Pinpoint the cell where the given text exists, returning its [x, y] midpoint coordinate. 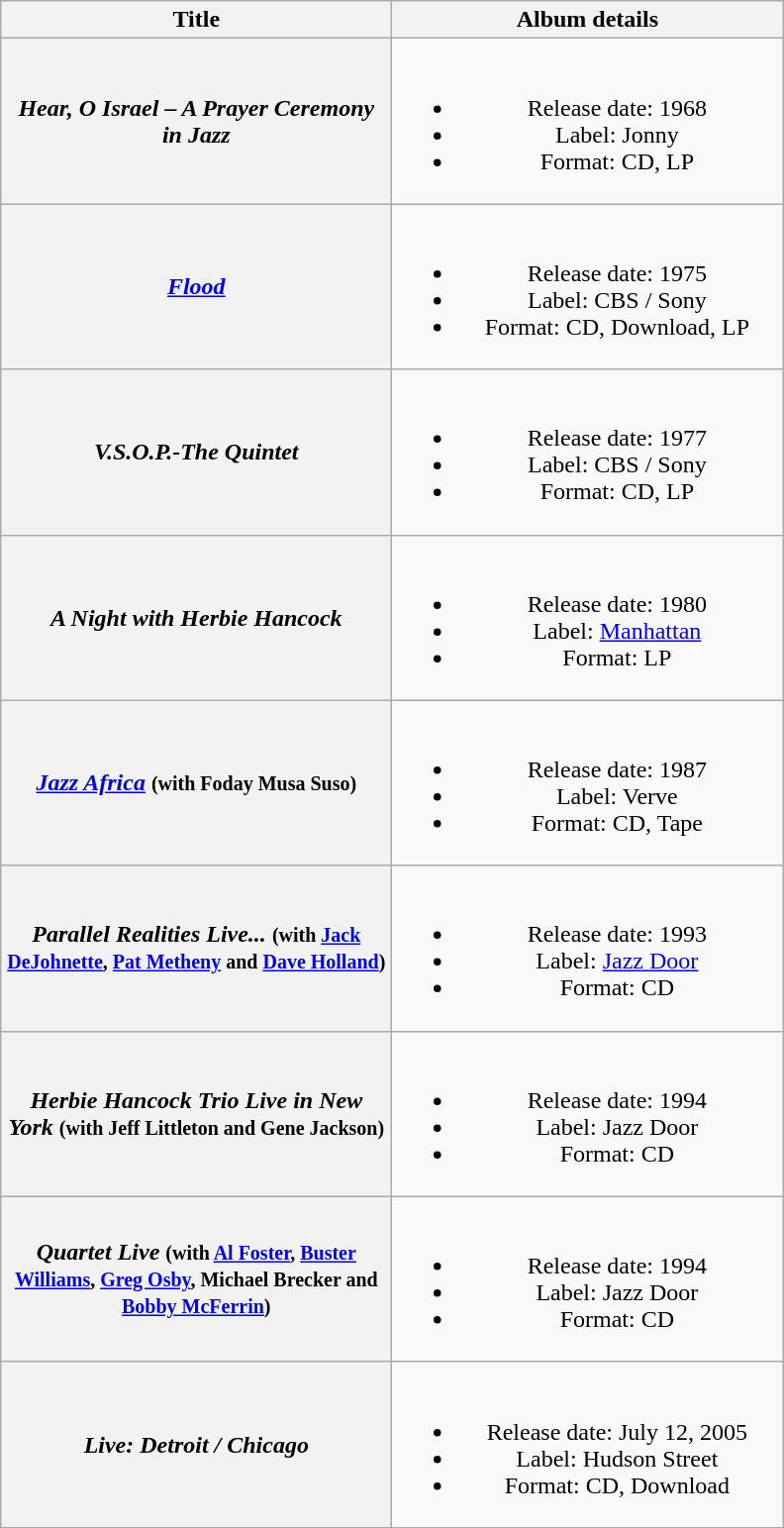
Hear, O Israel – A Prayer Ceremony in Jazz [196, 121]
Herbie Hancock Trio Live in New York (with Jeff Littleton and Gene Jackson) [196, 1113]
Release date: 1993Label: Jazz DoorFormat: CD [588, 949]
Release date: 1980Label: ManhattanFormat: LP [588, 618]
Release date: 1977Label: CBS / SonyFormat: CD, LP [588, 452]
Parallel Realities Live... (with Jack DeJohnette, Pat Metheny and Dave Holland) [196, 949]
V.S.O.P.-The Quintet [196, 452]
Release date: 1987Label: VerveFormat: CD, Tape [588, 782]
A Night with Herbie Hancock [196, 618]
Jazz Africa (with Foday Musa Suso) [196, 782]
Live: Detroit / Chicago [196, 1444]
Album details [588, 20]
Release date: 1968Label: JonnyFormat: CD, LP [588, 121]
Quartet Live (with Al Foster, Buster Williams, Greg Osby, Michael Brecker and Bobby McFerrin) [196, 1279]
Release date: 1975Label: CBS / SonyFormat: CD, Download, LP [588, 287]
Title [196, 20]
Flood [196, 287]
Release date: July 12, 2005Label: Hudson StreetFormat: CD, Download [588, 1444]
